Extract the [X, Y] coordinate from the center of the cell holding the provided text.  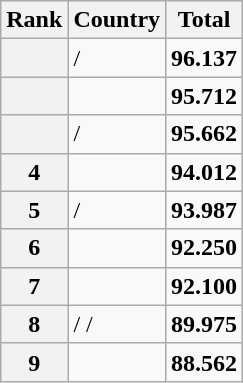
Total [204, 20]
92.250 [204, 248]
8 [34, 324]
94.012 [204, 172]
92.100 [204, 286]
/ / [117, 324]
4 [34, 172]
6 [34, 248]
95.712 [204, 96]
88.562 [204, 362]
95.662 [204, 134]
Country [117, 20]
5 [34, 210]
93.987 [204, 210]
89.975 [204, 324]
Rank [34, 20]
7 [34, 286]
96.137 [204, 58]
9 [34, 362]
